Return the (x, y) coordinate for the center point of the cell that contains the specified text.  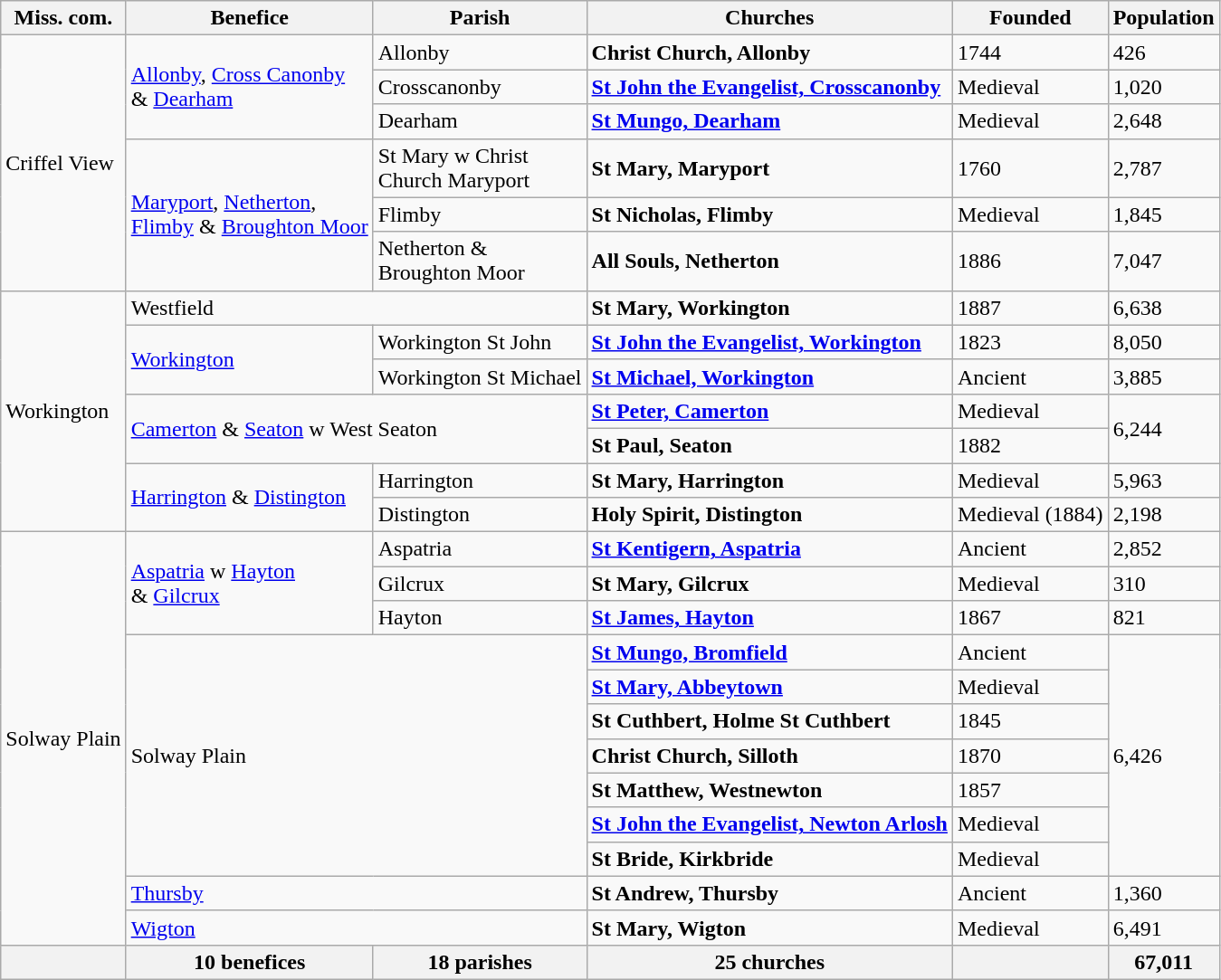
10 benefices (250, 962)
St Mary, Gilcrux (769, 584)
Crosscanonby (480, 87)
Harrington (480, 480)
5,963 (1164, 480)
St John the Evangelist, Crosscanonby (769, 87)
Westfield (357, 308)
Hayton (480, 618)
St John the Evangelist, Newton Arlosh (769, 824)
St John the Evangelist, Workington (769, 342)
Thursby (357, 893)
1887 (1030, 308)
St Mary, Maryport (769, 168)
St Mungo, Bromfield (769, 652)
Christ Church, Silloth (769, 756)
25 churches (769, 962)
6,426 (1164, 756)
Camerton & Seaton w West Seaton (357, 428)
1823 (1030, 342)
2,787 (1164, 168)
1,845 (1164, 214)
St James, Hayton (769, 618)
67,011 (1164, 962)
6,638 (1164, 308)
Parish (480, 18)
Flimby (480, 214)
1857 (1030, 790)
St Mary w Christ Church Maryport (480, 168)
8,050 (1164, 342)
1760 (1030, 168)
Workington St Michael (480, 376)
Christ Church, Allonby (769, 52)
St Cuthbert, Holme St Cuthbert (769, 721)
Aspatria (480, 549)
St Mary, Workington (769, 308)
St Bride, Kirkbride (769, 859)
St Paul, Seaton (769, 445)
Benefice (250, 18)
St Mary, Abbeytown (769, 687)
St Mary, Harrington (769, 480)
Maryport, Netherton, Flimby & Broughton Moor (250, 214)
Distington (480, 515)
1,020 (1164, 87)
1845 (1030, 721)
310 (1164, 584)
6,244 (1164, 428)
2,198 (1164, 515)
2,852 (1164, 549)
Netherton &Broughton Moor (480, 261)
Population (1164, 18)
St Michael, Workington (769, 376)
Harrington & Distington (250, 498)
1744 (1030, 52)
Founded (1030, 18)
Allonby (480, 52)
St Matthew, Westnewton (769, 790)
Dearham (480, 121)
St Nicholas, Flimby (769, 214)
Medieval (1884) (1030, 515)
Churches (769, 18)
1882 (1030, 445)
St Kentigern, Aspatria (769, 549)
All Souls, Netherton (769, 261)
821 (1164, 618)
Holy Spirit, Distington (769, 515)
St Andrew, Thursby (769, 893)
Workington St John (480, 342)
1,360 (1164, 893)
St Peter, Camerton (769, 411)
St Mungo, Dearham (769, 121)
1870 (1030, 756)
1886 (1030, 261)
Criffel View (63, 163)
426 (1164, 52)
St Mary, Wigton (769, 928)
3,885 (1164, 376)
18 parishes (480, 962)
6,491 (1164, 928)
Gilcrux (480, 584)
Wigton (357, 928)
Miss. com. (63, 18)
1867 (1030, 618)
Aspatria w Hayton & Gilcrux (250, 584)
2,648 (1164, 121)
Allonby, Cross Canonby& Dearham (250, 87)
7,047 (1164, 261)
